Determine the (X, Y) coordinate at the center of the cell enclosing the given text.  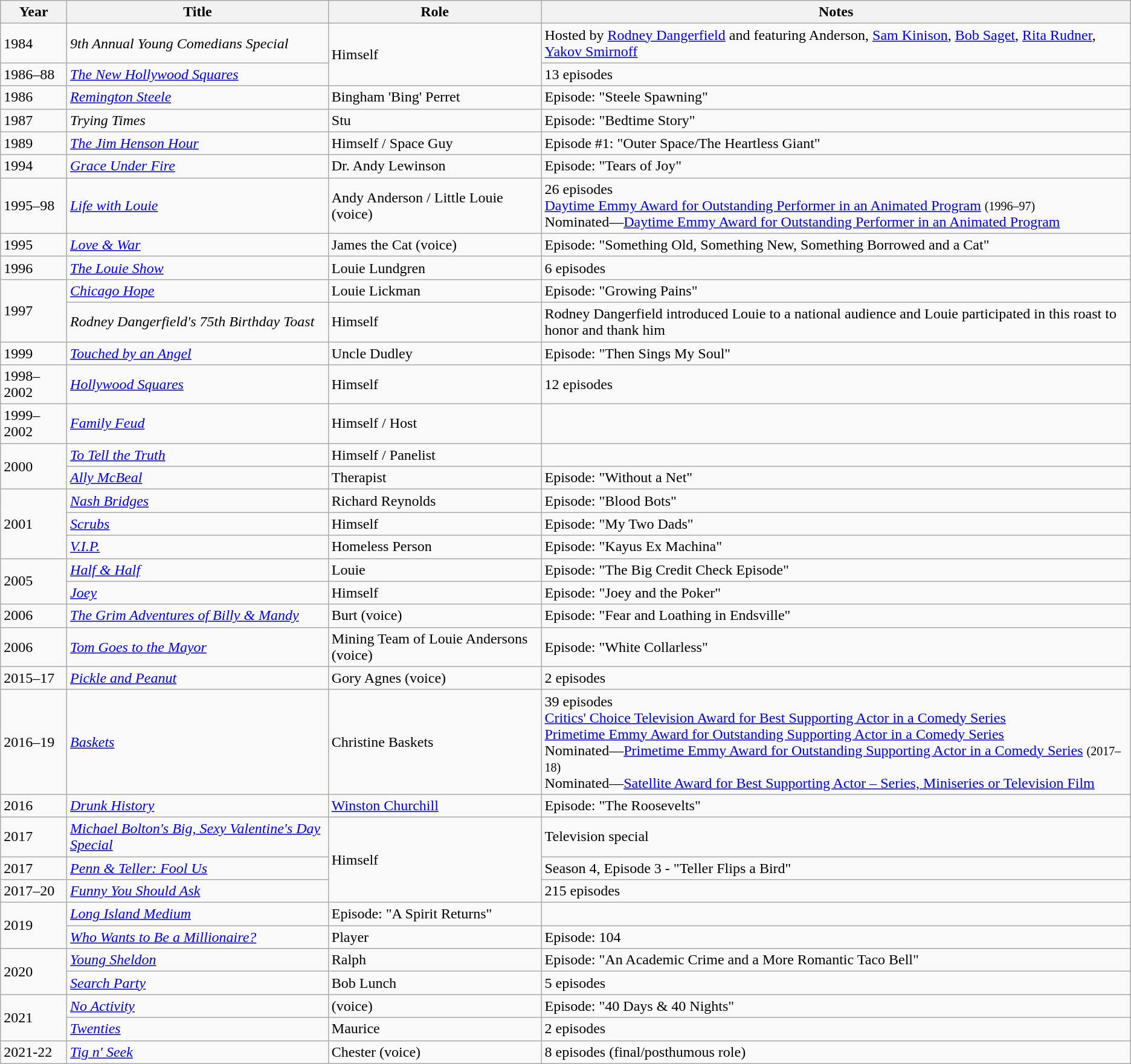
1987 (34, 120)
Twenties (198, 1029)
Scrubs (198, 524)
9th Annual Young Comedians Special (198, 44)
Himself / Host (435, 424)
Long Island Medium (198, 914)
Christine Baskets (435, 742)
Episode: "The Big Credit Check Episode" (836, 570)
Remington Steele (198, 97)
Episode #1: "Outer Space/The Heartless Giant" (836, 143)
Drunk History (198, 805)
Life with Louie (198, 205)
Episode: "Steele Spawning" (836, 97)
6 episodes (836, 268)
Notes (836, 12)
Episode: "White Collarless" (836, 646)
Love & War (198, 245)
2021 (34, 1017)
Episode: "Blood Bots" (836, 501)
Rodney Dangerfield's 75th Birthday Toast (198, 321)
Touched by an Angel (198, 353)
Burt (voice) (435, 616)
Gory Agnes (voice) (435, 678)
Baskets (198, 742)
Year (34, 12)
No Activity (198, 1006)
Andy Anderson / Little Louie (voice) (435, 205)
1997 (34, 311)
1989 (34, 143)
Who Wants to Be a Millionaire? (198, 937)
Mining Team of Louie Andersons (voice) (435, 646)
Episode: "An Academic Crime and a More Romantic Taco Bell" (836, 960)
Hosted by Rodney Dangerfield and featuring Anderson, Sam Kinison, Bob Saget, Rita Rudner, Yakov Smirnoff (836, 44)
1995 (34, 245)
2016 (34, 805)
2021-22 (34, 1052)
Episode: "Bedtime Story" (836, 120)
1999–2002 (34, 424)
2019 (34, 926)
Penn & Teller: Fool Us (198, 868)
The New Hollywood Squares (198, 74)
Funny You Should Ask (198, 891)
1986 (34, 97)
Search Party (198, 983)
Joey (198, 593)
James the Cat (voice) (435, 245)
2001 (34, 524)
2020 (34, 972)
Episode: "Without a Net" (836, 478)
Stu (435, 120)
Louie (435, 570)
2017–20 (34, 891)
1998–2002 (34, 384)
Pickle and Peanut (198, 678)
Nash Bridges (198, 501)
Episode: "Then Sings My Soul" (836, 353)
215 episodes (836, 891)
Ally McBeal (198, 478)
Family Feud (198, 424)
Uncle Dudley (435, 353)
Ralph (435, 960)
Bingham 'Bing' Perret (435, 97)
1986–88 (34, 74)
1984 (34, 44)
Episode: "Tears of Joy" (836, 166)
Tom Goes to the Mayor (198, 646)
8 episodes (final/posthumous role) (836, 1052)
Episode: "Joey and the Poker" (836, 593)
Trying Times (198, 120)
Therapist (435, 478)
The Louie Show (198, 268)
Dr. Andy Lewinson (435, 166)
The Grim Adventures of Billy & Mandy (198, 616)
Rodney Dangerfield introduced Louie to a national audience and Louie participated in this roast to honor and thank him (836, 321)
Episode: "My Two Dads" (836, 524)
Richard Reynolds (435, 501)
5 episodes (836, 983)
Grace Under Fire (198, 166)
Episode: "Kayus Ex Machina" (836, 547)
Title (198, 12)
2016–19 (34, 742)
Episode: "Growing Pains" (836, 291)
Episode: "Something Old, Something New, Something Borrowed and a Cat" (836, 245)
Role (435, 12)
Episode: "A Spirit Returns" (435, 914)
(voice) (435, 1006)
To Tell the Truth (198, 455)
Half & Half (198, 570)
2000 (34, 466)
1995–98 (34, 205)
Episode: 104 (836, 937)
Maurice (435, 1029)
Chester (voice) (435, 1052)
Himself / Space Guy (435, 143)
13 episodes (836, 74)
1996 (34, 268)
Episode: "Fear and Loathing in Endsville" (836, 616)
12 episodes (836, 384)
2015–17 (34, 678)
Young Sheldon (198, 960)
2005 (34, 581)
Chicago Hope (198, 291)
1999 (34, 353)
Winston Churchill (435, 805)
Player (435, 937)
Homeless Person (435, 547)
Episode: "The Roosevelts" (836, 805)
V.I.P. (198, 547)
Bob Lunch (435, 983)
Michael Bolton's Big, Sexy Valentine's Day Special (198, 836)
Himself / Panelist (435, 455)
Season 4, Episode 3 - "Teller Flips a Bird" (836, 868)
Tig n' Seek (198, 1052)
1994 (34, 166)
Hollywood Squares (198, 384)
The Jim Henson Hour (198, 143)
Louie Lickman (435, 291)
Episode: "40 Days & 40 Nights" (836, 1006)
Television special (836, 836)
Louie Lundgren (435, 268)
